Identify which cell holds the provided text, then report its [x, y] central coordinate. 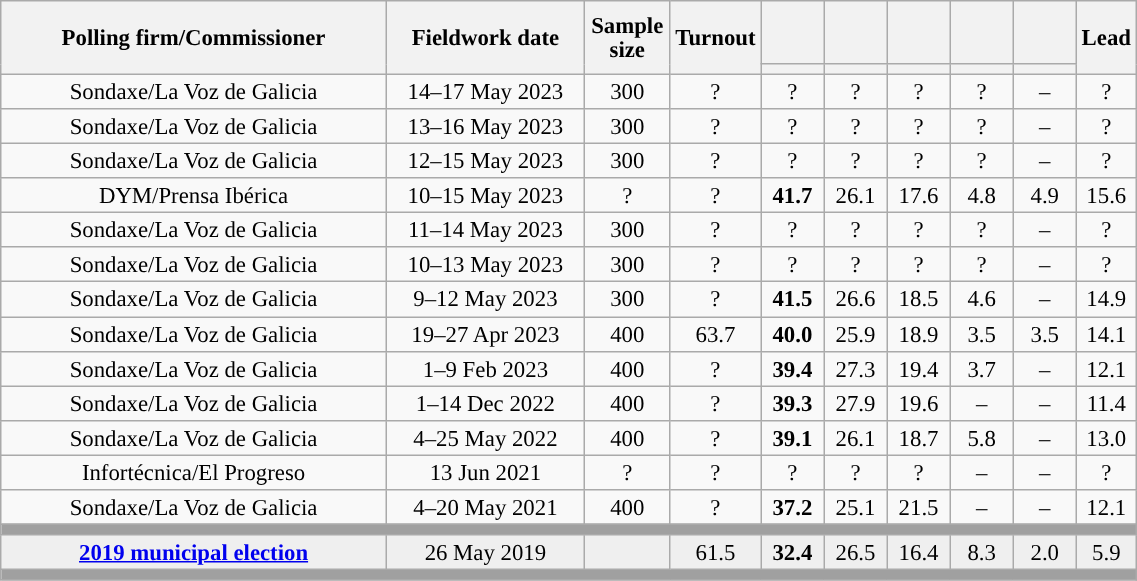
Lead [1106, 38]
2.0 [1044, 552]
21.5 [918, 508]
25.1 [856, 508]
Infortécnica/El Progreso [194, 472]
13–16 May 2023 [485, 126]
27.3 [856, 368]
4–20 May 2021 [485, 508]
26.6 [856, 300]
26 May 2019 [485, 552]
Fieldwork date [485, 38]
1–9 Feb 2023 [485, 368]
10–13 May 2023 [485, 266]
18.5 [918, 300]
14.9 [1106, 300]
5.8 [982, 438]
15.6 [1106, 196]
17.6 [918, 196]
40.0 [792, 334]
39.4 [792, 368]
37.2 [792, 508]
12–15 May 2023 [485, 162]
26.5 [856, 552]
Polling firm/Commissioner [194, 38]
11–14 May 2023 [485, 230]
19.6 [918, 404]
18.9 [918, 334]
13.0 [1106, 438]
Sample size [627, 38]
10–15 May 2023 [485, 196]
4–25 May 2022 [485, 438]
18.7 [918, 438]
4.8 [982, 196]
14–17 May 2023 [485, 92]
41.7 [792, 196]
1–14 Dec 2022 [485, 404]
39.3 [792, 404]
27.9 [856, 404]
25.9 [856, 334]
41.5 [792, 300]
14.1 [1106, 334]
19.4 [918, 368]
19–27 Apr 2023 [485, 334]
4.9 [1044, 196]
63.7 [716, 334]
3.7 [982, 368]
2019 municipal election [194, 552]
39.1 [792, 438]
5.9 [1106, 552]
DYM/Prensa Ibérica [194, 196]
61.5 [716, 552]
11.4 [1106, 404]
32.4 [792, 552]
16.4 [918, 552]
Turnout [716, 38]
4.6 [982, 300]
13 Jun 2021 [485, 472]
9–12 May 2023 [485, 300]
8.3 [982, 552]
